Search for the cell housing the specified text and yield its (x, y) center coordinate. 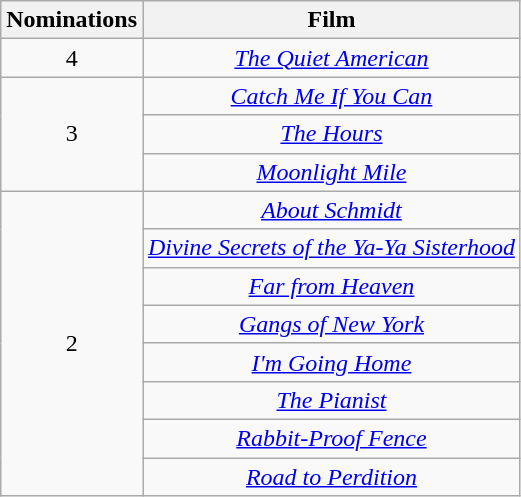
2 (72, 343)
I'm Going Home (331, 362)
Divine Secrets of the Ya-Ya Sisterhood (331, 248)
The Quiet American (331, 58)
Film (331, 20)
Catch Me If You Can (331, 96)
Road to Perdition (331, 477)
About Schmidt (331, 210)
Rabbit-Proof Fence (331, 438)
Moonlight Mile (331, 172)
The Hours (331, 134)
Nominations (72, 20)
The Pianist (331, 400)
Far from Heaven (331, 286)
Gangs of New York (331, 324)
4 (72, 58)
3 (72, 134)
